Capture the cell that displays the provided text and extract its (X, Y) central coordinate. 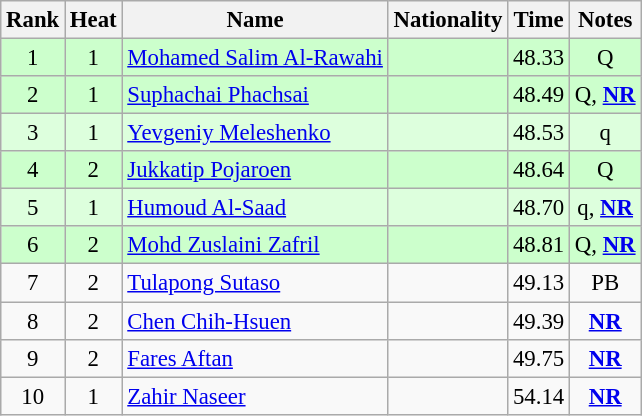
Yevgeniy Meleshenko (255, 133)
q (606, 133)
Humoud Al-Saad (255, 208)
54.14 (539, 396)
48.64 (539, 170)
9 (33, 358)
48.81 (539, 245)
Nationality (448, 20)
49.39 (539, 321)
48.70 (539, 208)
Zahir Naseer (255, 396)
Rank (33, 20)
Mohamed Salim Al-Rawahi (255, 58)
4 (33, 170)
5 (33, 208)
PB (606, 283)
6 (33, 245)
3 (33, 133)
Mohd Zuslaini Zafril (255, 245)
Chen Chih-Hsuen (255, 321)
Jukkatip Pojaroen (255, 170)
10 (33, 396)
48.49 (539, 95)
Fares Aftan (255, 358)
49.75 (539, 358)
q, NR (606, 208)
Heat (94, 20)
Time (539, 20)
Name (255, 20)
48.53 (539, 133)
7 (33, 283)
49.13 (539, 283)
Notes (606, 20)
Suphachai Phachsai (255, 95)
Tulapong Sutaso (255, 283)
8 (33, 321)
48.33 (539, 58)
